Pinpoint the cell where the given text exists, returning its [X, Y] midpoint coordinate. 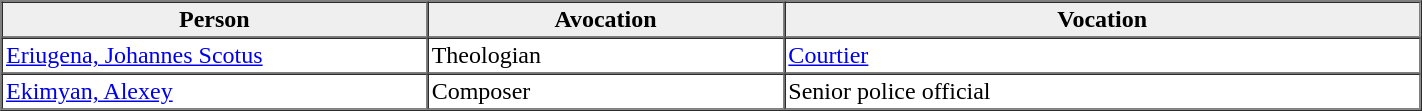
Senior police official [1102, 92]
Eriugena, Johannes Scotus [215, 56]
Composer [606, 92]
Courtier [1102, 56]
Ekimyan, Alexey [215, 92]
Avocation [606, 20]
Theologian [606, 56]
Person [215, 20]
Vocation [1102, 20]
